Capture the cell that displays the provided text and extract its (X, Y) central coordinate. 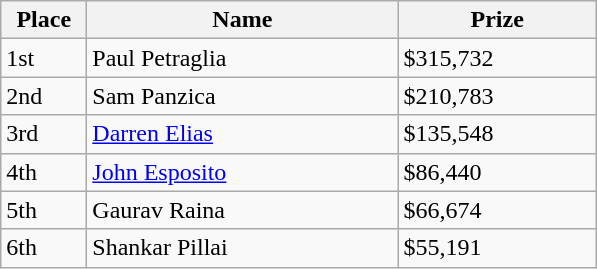
Shankar Pillai (242, 248)
2nd (44, 96)
6th (44, 248)
Name (242, 20)
$55,191 (498, 248)
$66,674 (498, 210)
3rd (44, 134)
Darren Elias (242, 134)
$315,732 (498, 58)
1st (44, 58)
Place (44, 20)
Gaurav Raina (242, 210)
$86,440 (498, 172)
Paul Petraglia (242, 58)
5th (44, 210)
Sam Panzica (242, 96)
4th (44, 172)
Prize (498, 20)
$135,548 (498, 134)
John Esposito (242, 172)
$210,783 (498, 96)
